Return the [x, y] coordinate for the center point of the cell that contains the specified text.  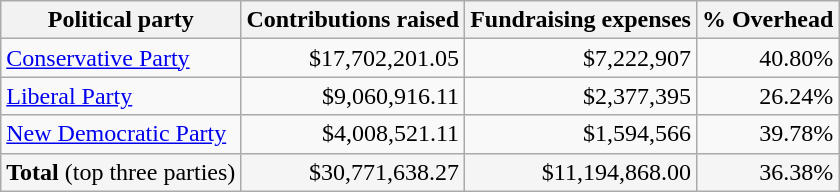
$1,594,566 [581, 134]
$4,008,521.11 [353, 134]
$17,702,201.05 [353, 58]
$30,771,638.27 [353, 172]
Contributions raised [353, 20]
% Overhead [767, 20]
36.38% [767, 172]
$9,060,916.11 [353, 96]
New Democratic Party [121, 134]
Total (top three parties) [121, 172]
Fundraising expenses [581, 20]
$7,222,907 [581, 58]
26.24% [767, 96]
Political party [121, 20]
Liberal Party [121, 96]
Conservative Party [121, 58]
$11,194,868.00 [581, 172]
40.80% [767, 58]
39.78% [767, 134]
$2,377,395 [581, 96]
